Detect which cell encompasses the target text, then output its (x, y) center coordinate. 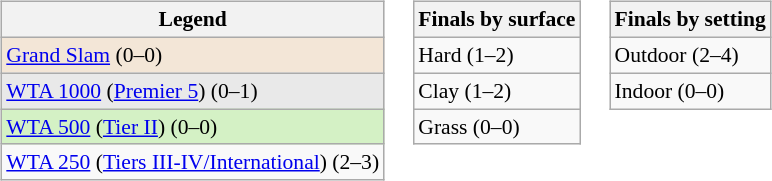
Legend (192, 20)
WTA 1000 (Premier 5) (0–1) (192, 91)
Grand Slam (0–0) (192, 55)
Finals by setting (690, 20)
Outdoor (2–4) (690, 55)
Grass (0–0) (496, 127)
Hard (1–2) (496, 55)
Finals by surface (496, 20)
WTA 500 (Tier II) (0–0) (192, 127)
Indoor (0–0) (690, 91)
Clay (1–2) (496, 91)
WTA 250 (Tiers III-IV/International) (2–3) (192, 162)
